Pinpoint the cell where the given text exists, returning its [X, Y] midpoint coordinate. 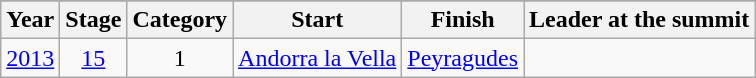
Stage [94, 20]
Start [318, 20]
Finish [463, 20]
Andorra la Vella [318, 58]
Peyragudes [463, 58]
1 [180, 58]
15 [94, 58]
2013 [30, 58]
Year [30, 20]
Leader at the summit [640, 20]
Category [180, 20]
